Provide the [X, Y] coordinate of the cell's center where the given text is located.  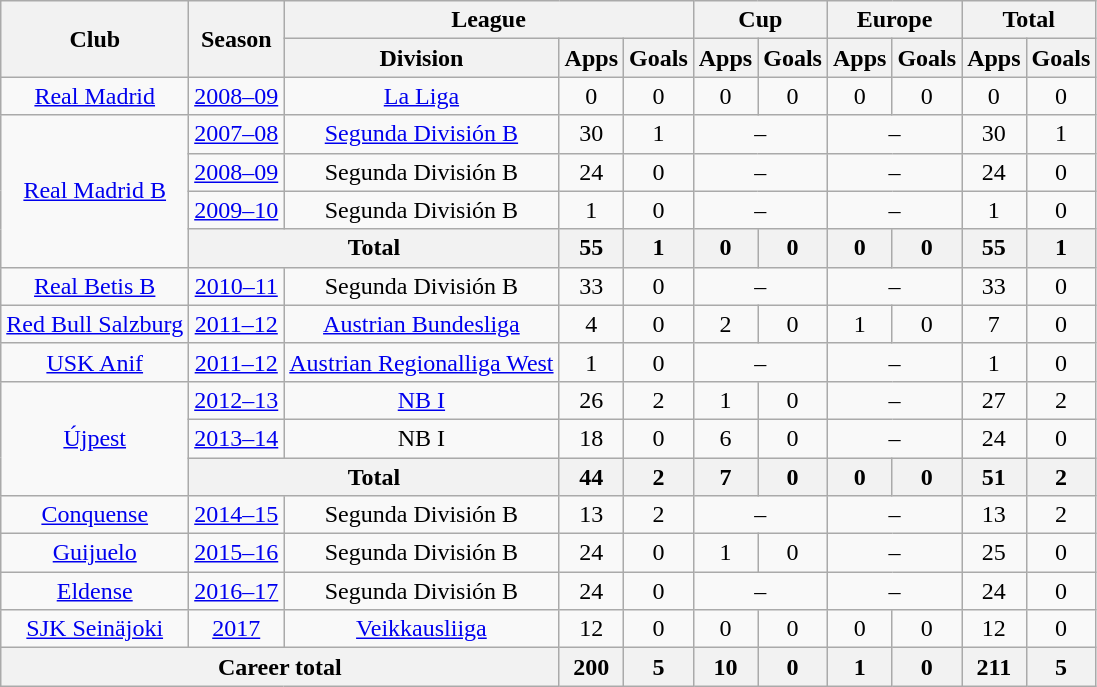
18 [591, 438]
Season [236, 39]
27 [994, 400]
2016–17 [236, 591]
Veikkausliiga [422, 629]
2017 [236, 629]
6 [725, 438]
Real Madrid [95, 96]
2007–08 [236, 134]
La Liga [422, 96]
2014–15 [236, 515]
USK Anif [95, 362]
Austrian Bundesliga [422, 324]
Red Bull Salzburg [95, 324]
Division [422, 58]
200 [591, 667]
10 [725, 667]
2012–13 [236, 400]
Eldense [95, 591]
Europe [894, 20]
League [489, 20]
2009–10 [236, 210]
Cup [760, 20]
2015–16 [236, 553]
Conquense [95, 515]
44 [591, 477]
26 [591, 400]
211 [994, 667]
Real Betis B [95, 286]
2013–14 [236, 438]
Club [95, 39]
25 [994, 553]
4 [591, 324]
Guijuelo [95, 553]
51 [994, 477]
Újpest [95, 438]
SJK Seinäjoki [95, 629]
Real Madrid B [95, 191]
2010–11 [236, 286]
Career total [280, 667]
Austrian Regionalliga West [422, 362]
